Provide the [X, Y] coordinate of the cell's center where the given text is located.  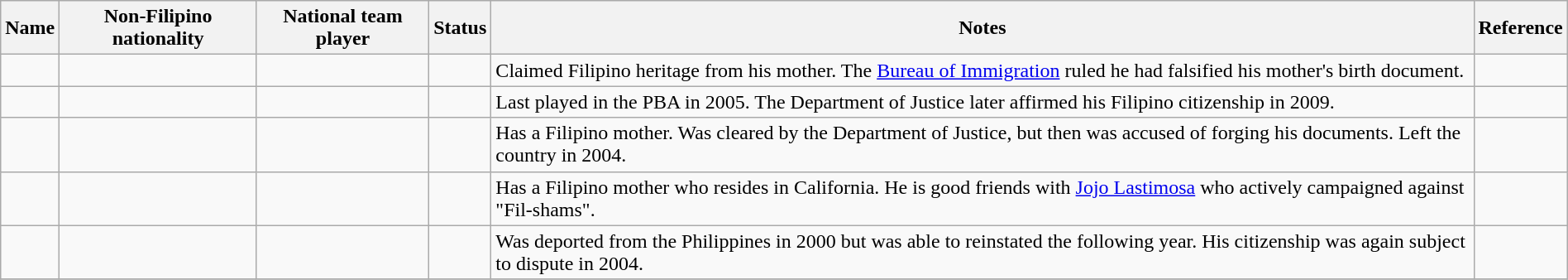
Reference [1520, 28]
Non-Filipino nationality [159, 28]
Status [460, 28]
Last played in the PBA in 2005. The Department of Justice later affirmed his Filipino citizenship in 2009. [982, 102]
Claimed Filipino heritage from his mother. The Bureau of Immigration ruled he had falsified his mother's birth document. [982, 70]
Has a Filipino mother who resides in California. He is good friends with Jojo Lastimosa who actively campaigned against "Fil-shams". [982, 199]
Has a Filipino mother. Was cleared by the Department of Justice, but then was accused of forging his documents. Left the country in 2004. [982, 144]
Was deported from the Philippines in 2000 but was able to reinstated the following year. His citizenship was again subject to dispute in 2004. [982, 252]
Name [30, 28]
Notes [982, 28]
National team player [342, 28]
